Determine the (X, Y) coordinate at the center of the cell enclosing the given text.  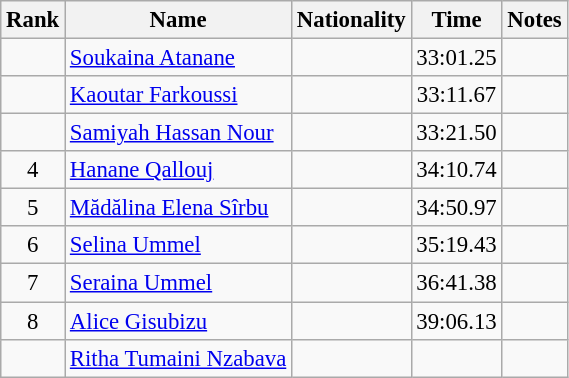
Time (456, 20)
36:41.38 (456, 283)
8 (33, 321)
Seraina Ummel (178, 283)
Soukaina Atanane (178, 58)
Notes (534, 20)
Mădălina Elena Sîrbu (178, 208)
33:01.25 (456, 58)
5 (33, 208)
35:19.43 (456, 245)
4 (33, 170)
Alice Gisubizu (178, 321)
Rank (33, 20)
6 (33, 245)
7 (33, 283)
34:10.74 (456, 170)
Samiyah Hassan Nour (178, 133)
Kaoutar Farkoussi (178, 95)
Name (178, 20)
34:50.97 (456, 208)
Ritha Tumaini Nzabava (178, 358)
39:06.13 (456, 321)
Selina Ummel (178, 245)
33:21.50 (456, 133)
Nationality (352, 20)
Hanane Qallouj (178, 170)
33:11.67 (456, 95)
